Scan for the cell matching the given text and deliver its (X, Y) coordinate at center. 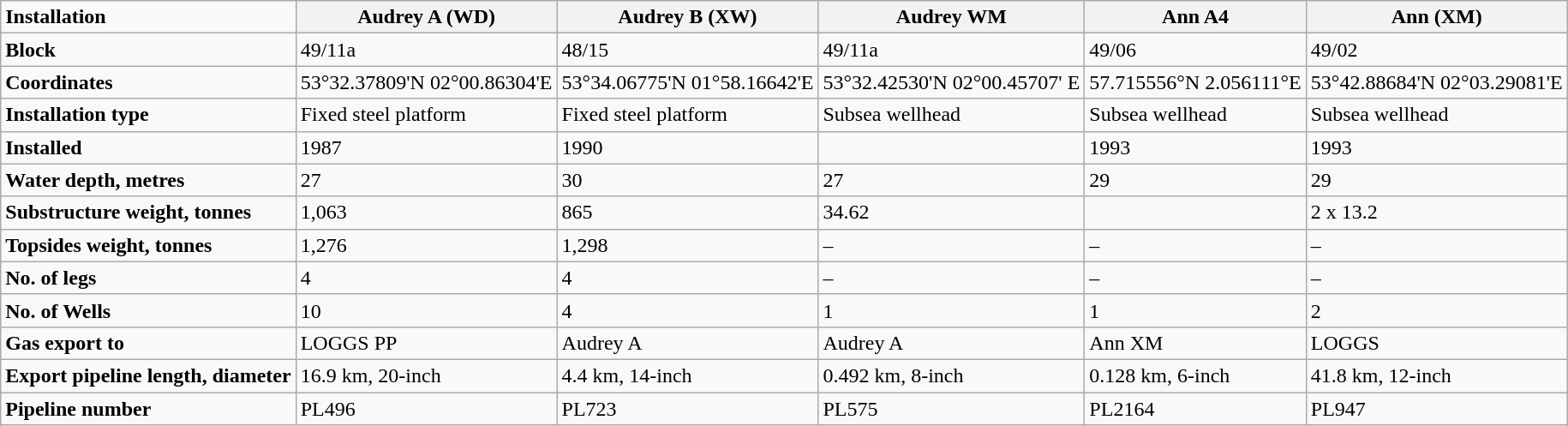
Block (148, 50)
49/02 (1436, 50)
53°32.37809'N 02°00.86304'E (427, 82)
41.8 km, 12-inch (1436, 375)
34.62 (951, 213)
Installation (148, 17)
Ann XM (1195, 343)
Audrey A (WD) (427, 17)
1,063 (427, 213)
PL496 (427, 409)
Audrey B (XW) (687, 17)
Pipeline number (148, 409)
PL723 (687, 409)
Audrey WM (951, 17)
0.492 km, 8-inch (951, 375)
PL947 (1436, 409)
53°42.88684'N 02°03.29081'E (1436, 82)
PL575 (951, 409)
Coordinates (148, 82)
LOGGS PP (427, 343)
Export pipeline length, diameter (148, 375)
PL2164 (1195, 409)
53°34.06775'N 01°58.16642'E (687, 82)
48/15 (687, 50)
Installed (148, 147)
Ann A4 (1195, 17)
2 x 13.2 (1436, 213)
16.9 km, 20-inch (427, 375)
Gas export to (148, 343)
Ann (XM) (1436, 17)
1987 (427, 147)
Topsides weight, tonnes (148, 245)
53°32.42530'N 02°00.45707' E (951, 82)
1,276 (427, 245)
Water depth, metres (148, 180)
1990 (687, 147)
2 (1436, 310)
49/06 (1195, 50)
No. of legs (148, 278)
Substructure weight, tonnes (148, 213)
4.4 km, 14-inch (687, 375)
1,298 (687, 245)
10 (427, 310)
Installation type (148, 115)
LOGGS (1436, 343)
0.128 km, 6-inch (1195, 375)
30 (687, 180)
57.715556°N 2.056111°E (1195, 82)
865 (687, 213)
No. of Wells (148, 310)
